Scan for the cell matching the given text and deliver its (x, y) coordinate at center. 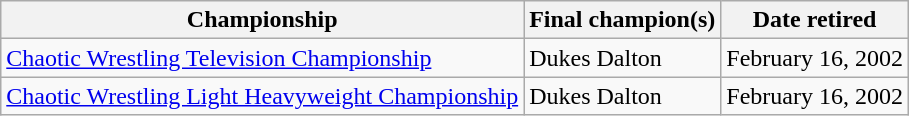
Chaotic Wrestling Television Championship (262, 58)
Date retired (815, 20)
Chaotic Wrestling Light Heavyweight Championship (262, 96)
Final champion(s) (622, 20)
Championship (262, 20)
